Return [X, Y] of the center of cell containing provided text 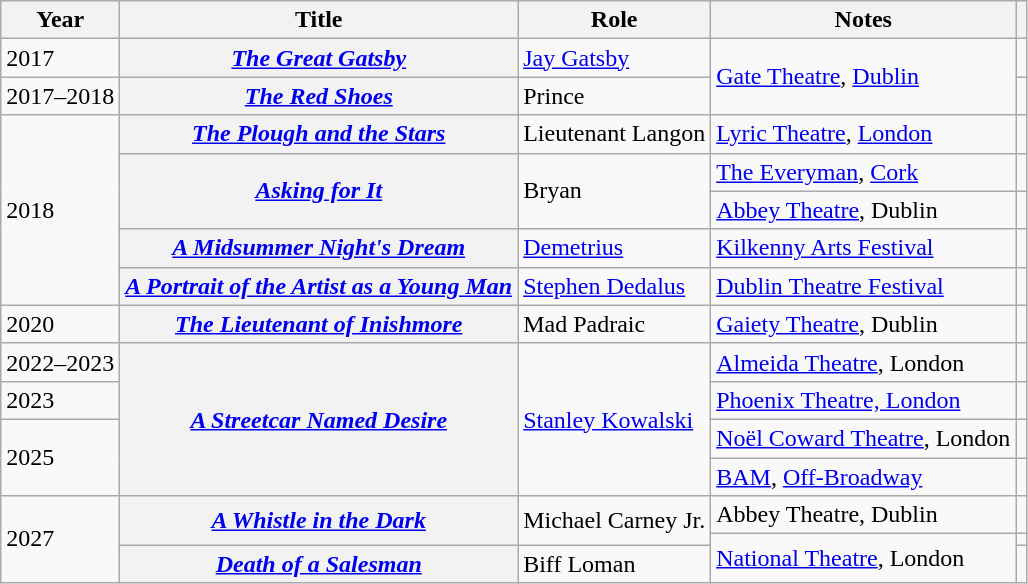
Prince [614, 96]
Dublin Theatre Festival [864, 286]
Mad Padraic [614, 324]
Noël Coward Theatre, London [864, 438]
2027 [60, 540]
2018 [60, 210]
2017–2018 [60, 96]
The Lieutenant of Inishmore [319, 324]
A Midsummer Night's Dream [319, 248]
Year [60, 20]
Jay Gatsby [614, 58]
National Theatre, London [864, 558]
2020 [60, 324]
2023 [60, 400]
Michael Carney Jr. [614, 520]
Demetrius [614, 248]
Gate Theatre, Dublin [864, 77]
Biff Loman [614, 564]
Notes [864, 20]
Death of a Salesman [319, 564]
The Plough and the Stars [319, 134]
A Streetcar Named Desire [319, 419]
Bryan [614, 191]
The Great Gatsby [319, 58]
2022–2023 [60, 362]
Phoenix Theatre, London [864, 400]
Stanley Kowalski [614, 419]
2025 [60, 457]
Kilkenny Arts Festival [864, 248]
Title [319, 20]
Stephen Dedalus [614, 286]
A Portrait of the Artist as a Young Man [319, 286]
Role [614, 20]
Asking for It [319, 191]
Lyric Theatre, London [864, 134]
A Whistle in the Dark [319, 520]
Almeida Theatre, London [864, 362]
Lieutenant Langon [614, 134]
2017 [60, 58]
The Everyman, Cork [864, 172]
The Red Shoes [319, 96]
BAM, Off-Broadway [864, 477]
Gaiety Theatre, Dublin [864, 324]
